Pinpoint the cell where the given text exists, returning its [X, Y] midpoint coordinate. 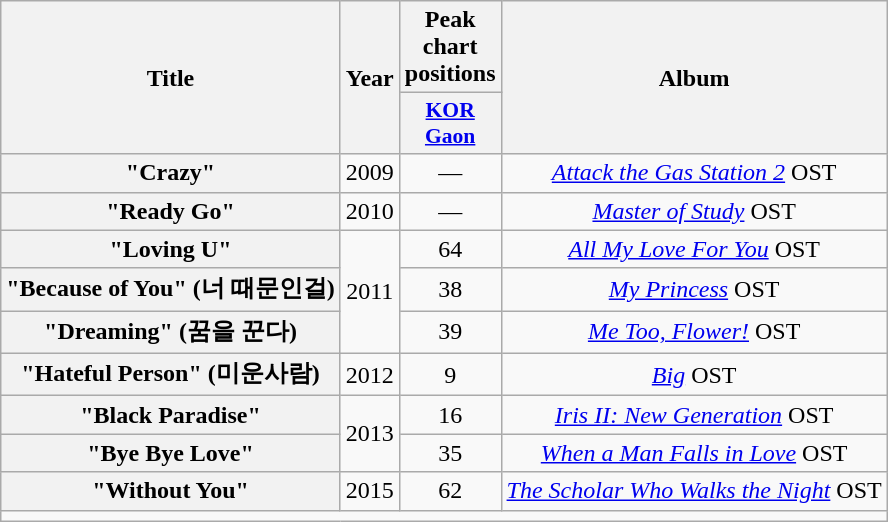
"Loving U" [170, 249]
"Black Paradise" [170, 415]
Me Too, Flower! OST [694, 332]
Big OST [694, 374]
2010 [370, 211]
"Bye Bye Love" [170, 453]
My Princess OST [694, 290]
Title [170, 78]
64 [450, 249]
2009 [370, 173]
39 [450, 332]
16 [450, 415]
2013 [370, 434]
38 [450, 290]
All My Love For You OST [694, 249]
Attack the Gas Station 2 OST [694, 173]
"Crazy" [170, 173]
"Because of You" (너 때문인걸) [170, 290]
62 [450, 491]
Iris II: New Generation OST [694, 415]
"Dreaming" (꿈을 꾼다) [170, 332]
2012 [370, 374]
Master of Study OST [694, 211]
2011 [370, 292]
"Without You" [170, 491]
35 [450, 453]
Peak chart positions [450, 47]
9 [450, 374]
"Ready Go" [170, 211]
2015 [370, 491]
When a Man Falls in Love OST [694, 453]
"Hateful Person" (미운사람) [170, 374]
The Scholar Who Walks the Night OST [694, 491]
Year [370, 78]
Album [694, 78]
KORGaon [450, 124]
